Identify which cell holds the provided text, then report its [x, y] central coordinate. 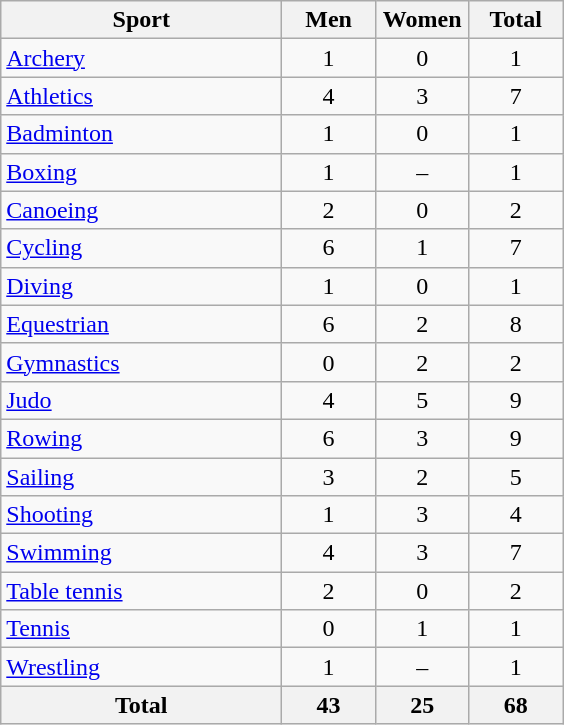
Shooting [142, 515]
Sport [142, 20]
Canoeing [142, 210]
Diving [142, 286]
Women [422, 20]
Equestrian [142, 324]
Sailing [142, 477]
Cycling [142, 248]
Archery [142, 58]
8 [516, 324]
25 [422, 705]
Athletics [142, 96]
Table tennis [142, 591]
Rowing [142, 438]
Men [329, 20]
43 [329, 705]
Boxing [142, 172]
Badminton [142, 134]
Tennis [142, 629]
Gymnastics [142, 362]
Judo [142, 400]
Swimming [142, 553]
68 [516, 705]
Wrestling [142, 667]
